Return the (x, y) coordinate for the center point of the cell that contains the specified text.  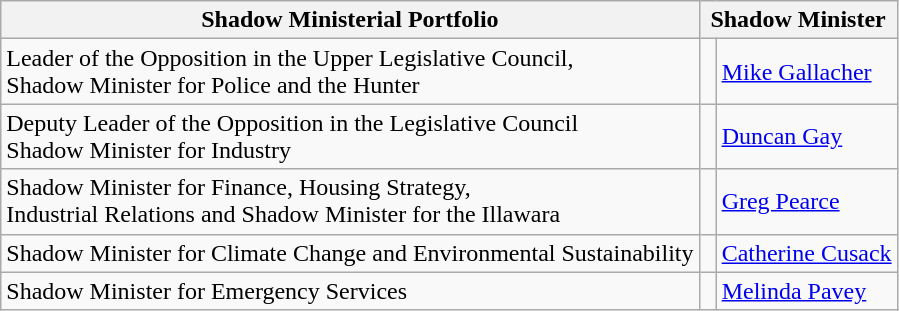
Leader of the Opposition in the Upper Legislative Council,Shadow Minister for Police and the Hunter (350, 72)
Catherine Cusack (806, 253)
Melinda Pavey (806, 291)
Mike Gallacher (806, 72)
Greg Pearce (806, 202)
Shadow Ministerial Portfolio (350, 20)
Shadow Minister for Finance, Housing Strategy, Industrial Relations and Shadow Minister for the Illawara (350, 202)
Shadow Minister for Emergency Services (350, 291)
Shadow Minister (798, 20)
Duncan Gay (806, 136)
Shadow Minister for Climate Change and Environmental Sustainability (350, 253)
Deputy Leader of the Opposition in the Legislative CouncilShadow Minister for Industry (350, 136)
